Return the (x, y) coordinate for the center point of the cell that contains the specified text.  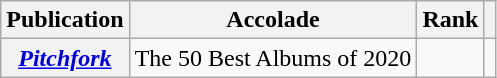
Publication (65, 20)
Rank (450, 20)
The 50 Best Albums of 2020 (273, 58)
Accolade (273, 20)
Pitchfork (65, 58)
